Extract the (X, Y) coordinate from the center of the cell holding the provided text.  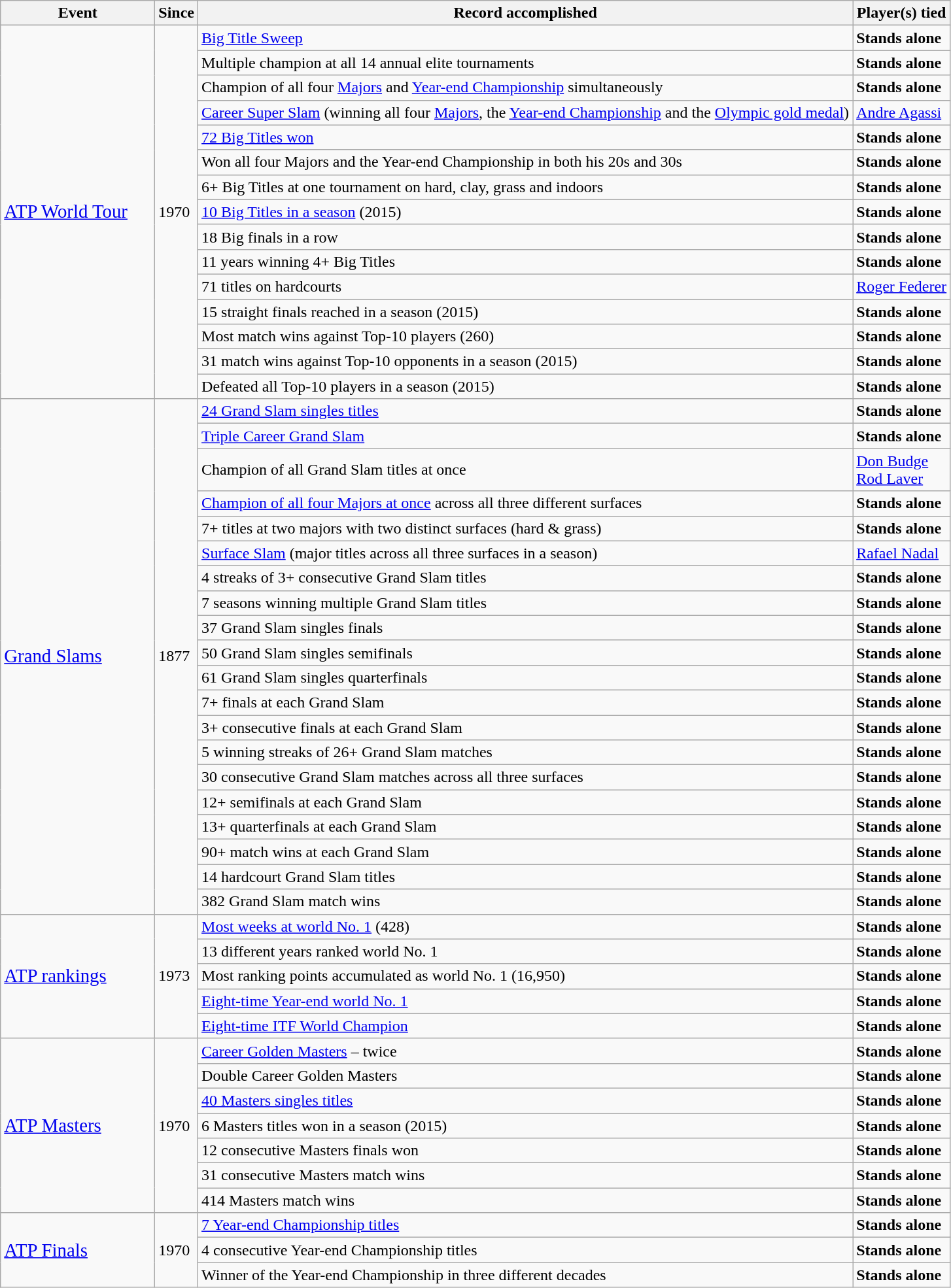
7 Year-end Championship titles (526, 1225)
15 straight finals reached in a season (2015) (526, 312)
7+ finals at each Grand Slam (526, 702)
1877 (177, 656)
13+ quarterfinals at each Grand Slam (526, 827)
Big Title Sweep (526, 38)
12 consecutive Masters finals won (526, 1151)
Triple Career Grand Slam (526, 436)
72 Big Titles won (526, 137)
Defeated all Top-10 players in a season (2015) (526, 386)
Double Career Golden Masters (526, 1076)
40 Masters singles titles (526, 1100)
4 consecutive Year-end Championship titles (526, 1250)
37 Grand Slam singles finals (526, 628)
Most weeks at world No. 1 (428) (526, 926)
ATP rankings (78, 976)
Multiple champion at all 14 annual elite tournaments (526, 63)
3+ consecutive finals at each Grand Slam (526, 728)
Champion of all four Majors and Year-end Championship simultaneously (526, 88)
5 winning streaks of 26+ Grand Slam matches (526, 753)
6+ Big Titles at one tournament on hard, clay, grass and indoors (526, 187)
414 Masters match wins (526, 1200)
6 Masters titles won in a season (2015) (526, 1125)
Roger Federer (901, 286)
Most ranking points accumulated as world No. 1 (16,950) (526, 976)
Rafael Nadal (901, 553)
Career Super Slam (winning all four Majors, the Year-end Championship and the Olympic gold medal) (526, 112)
30 consecutive Grand Slam matches across all three surfaces (526, 777)
Since (177, 13)
Champion of all four Majors at once across all three different surfaces (526, 503)
4 streaks of 3+ consecutive Grand Slam titles (526, 578)
ATP Masters (78, 1125)
Player(s) tied (901, 13)
7+ titles at two majors with two distinct surfaces (hard & grass) (526, 528)
Champion of all Grand Slam titles at once (526, 469)
1973 (177, 976)
382 Grand Slam match wins (526, 902)
18 Big finals in a row (526, 237)
61 Grand Slam singles quarterfinals (526, 677)
Record accomplished (526, 13)
Won all four Majors and the Year-end Championship in both his 20s and 30s (526, 162)
10 Big Titles in a season (2015) (526, 212)
11 years winning 4+ Big Titles (526, 262)
Andre Agassi (901, 112)
71 titles on hardcourts (526, 286)
50 Grand Slam singles semifinals (526, 652)
14 hardcourt Grand Slam titles (526, 877)
Event (78, 13)
Most match wins against Top-10 players (260) (526, 337)
Eight-time Year-end world No. 1 (526, 1001)
ATP World Tour (78, 212)
31 consecutive Masters match wins (526, 1176)
13 different years ranked world No. 1 (526, 951)
Don BudgeRod Laver (901, 469)
31 match wins against Top-10 opponents in a season (2015) (526, 362)
Surface Slam (major titles across all three surfaces in a season) (526, 553)
Eight-time ITF World Champion (526, 1026)
ATP Finals (78, 1250)
Grand Slams (78, 656)
Winner of the Year-end Championship in three different decades (526, 1275)
12+ semifinals at each Grand Slam (526, 802)
24 Grand Slam singles titles (526, 411)
90+ match wins at each Grand Slam (526, 852)
7 seasons winning multiple Grand Slam titles (526, 603)
Career Golden Masters – twice (526, 1051)
